Return [X, Y] of the center of cell containing provided text 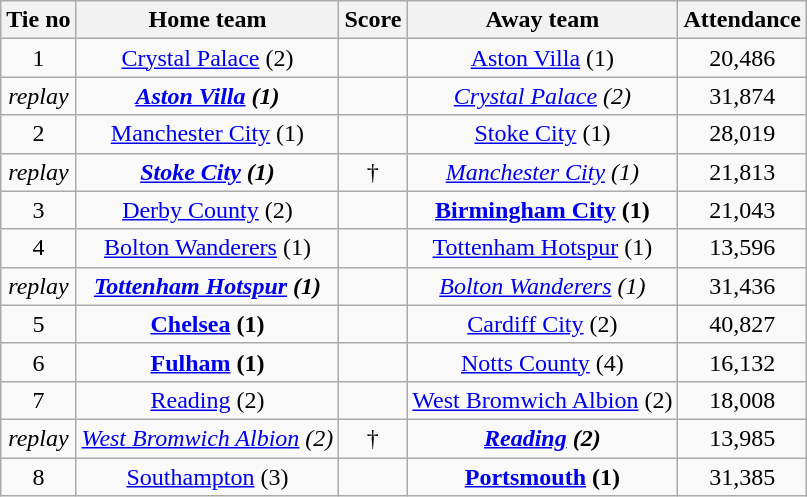
28,019 [742, 134]
Chelsea (1) [208, 324]
4 [38, 248]
Notts County (4) [542, 362]
31,385 [742, 477]
21,043 [742, 210]
Home team [208, 20]
Cardiff City (2) [542, 324]
6 [38, 362]
20,486 [742, 58]
Attendance [742, 20]
Southampton (3) [208, 477]
7 [38, 400]
Score [373, 20]
8 [38, 477]
2 [38, 134]
13,596 [742, 248]
Derby County (2) [208, 210]
Tie no [38, 20]
13,985 [742, 438]
Fulham (1) [208, 362]
31,874 [742, 96]
3 [38, 210]
1 [38, 58]
18,008 [742, 400]
16,132 [742, 362]
40,827 [742, 324]
31,436 [742, 286]
5 [38, 324]
Away team [542, 20]
Birmingham City (1) [542, 210]
Portsmouth (1) [542, 477]
21,813 [742, 172]
